Pinpoint the cell where the given text exists, returning its (X, Y) midpoint coordinate. 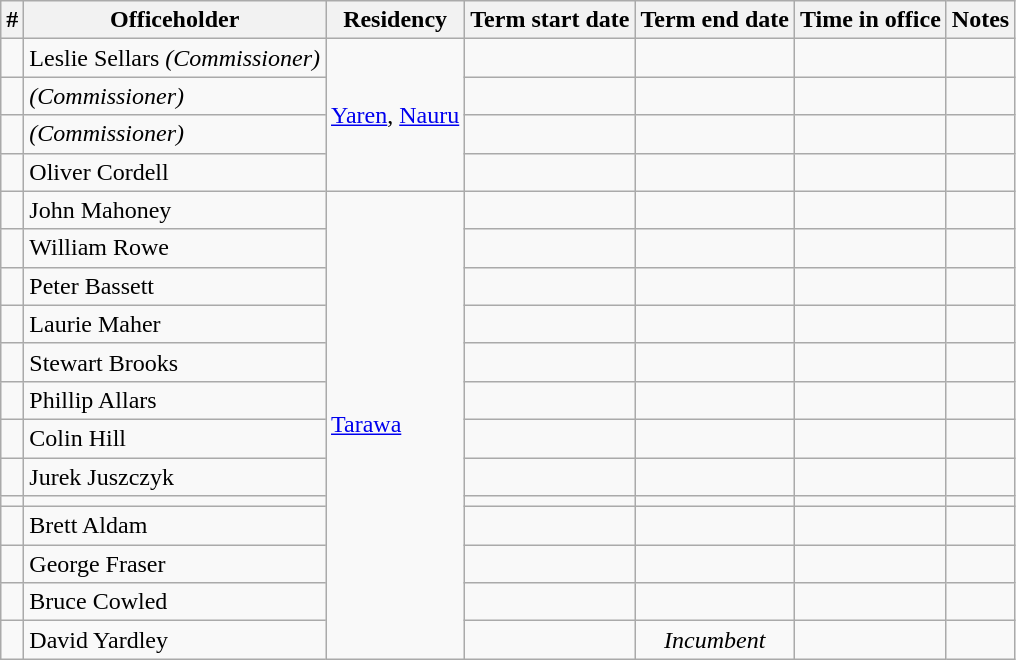
Brett Aldam (175, 526)
Residency (396, 20)
Tarawa (396, 425)
Leslie Sellars (Commissioner) (175, 58)
Officeholder (175, 20)
Notes (980, 20)
Jurek Juszczyk (175, 477)
Bruce Cowled (175, 602)
Oliver Cordell (175, 172)
David Yardley (175, 640)
Term start date (550, 20)
George Fraser (175, 564)
William Rowe (175, 248)
Stewart Brooks (175, 362)
Term end date (715, 20)
Phillip Allars (175, 400)
# (12, 20)
Peter Bassett (175, 286)
Laurie Maher (175, 324)
Incumbent (715, 640)
Time in office (870, 20)
John Mahoney (175, 210)
Yaren, Nauru (396, 115)
Colin Hill (175, 438)
